Locate the cell with the specified text and output its (x, y) center coordinate. 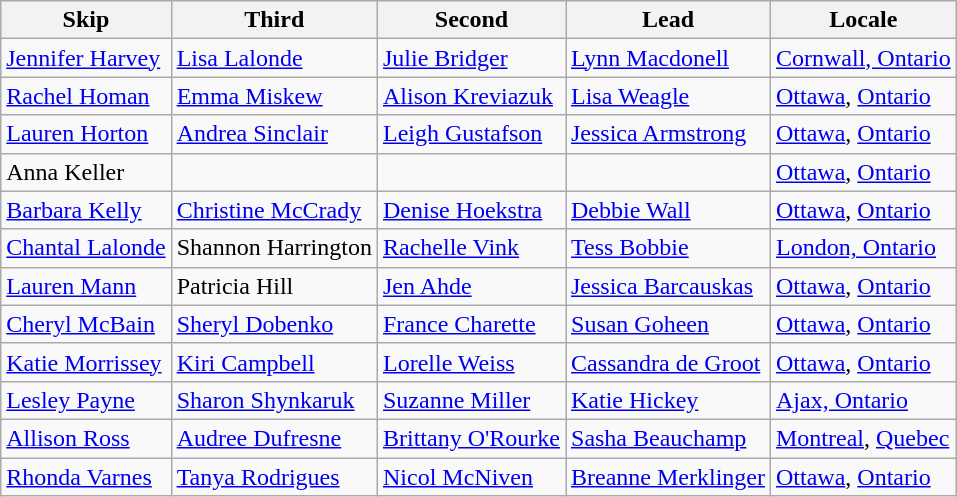
Cornwall, Ontario (863, 58)
Denise Hoekstra (471, 210)
Cassandra de Groot (668, 362)
Alison Kreviazuk (471, 96)
Patricia Hill (274, 286)
Lisa Lalonde (274, 58)
Leigh Gustafson (471, 134)
Rhonda Varnes (86, 477)
Lynn Macdonell (668, 58)
Lisa Weagle (668, 96)
Barbara Kelly (86, 210)
Sheryl Dobenko (274, 324)
Lauren Horton (86, 134)
Jessica Barcauskas (668, 286)
Allison Ross (86, 438)
Kiri Campbell (274, 362)
Locale (863, 20)
Ajax, Ontario (863, 400)
Brittany O'Rourke (471, 438)
France Charette (471, 324)
Katie Hickey (668, 400)
Lesley Payne (86, 400)
Sasha Beauchamp (668, 438)
Rachel Homan (86, 96)
Emma Miskew (274, 96)
Jessica Armstrong (668, 134)
Julie Bridger (471, 58)
Tanya Rodrigues (274, 477)
Shannon Harrington (274, 248)
Debbie Wall (668, 210)
Third (274, 20)
Rachelle Vink (471, 248)
Suzanne Miller (471, 400)
Lauren Mann (86, 286)
Lead (668, 20)
Christine McCrady (274, 210)
Andrea Sinclair (274, 134)
Lorelle Weiss (471, 362)
London, Ontario (863, 248)
Breanne Merklinger (668, 477)
Sharon Shynkaruk (274, 400)
Cheryl McBain (86, 324)
Second (471, 20)
Montreal, Quebec (863, 438)
Skip (86, 20)
Jen Ahde (471, 286)
Audree Dufresne (274, 438)
Nicol McNiven (471, 477)
Jennifer Harvey (86, 58)
Chantal Lalonde (86, 248)
Anna Keller (86, 172)
Susan Goheen (668, 324)
Katie Morrissey (86, 362)
Tess Bobbie (668, 248)
